Output the [X, Y] coordinate of the center of the cell containing the given text.  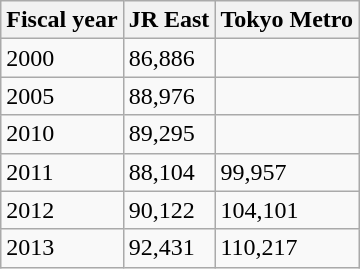
Tokyo Metro [287, 20]
2011 [62, 172]
88,104 [169, 172]
88,976 [169, 96]
104,101 [287, 210]
89,295 [169, 134]
86,886 [169, 58]
2013 [62, 248]
2012 [62, 210]
Fiscal year [62, 20]
92,431 [169, 248]
110,217 [287, 248]
JR East [169, 20]
90,122 [169, 210]
2010 [62, 134]
99,957 [287, 172]
2000 [62, 58]
2005 [62, 96]
